Determine the (X, Y) coordinate at the center of the cell enclosing the given text.  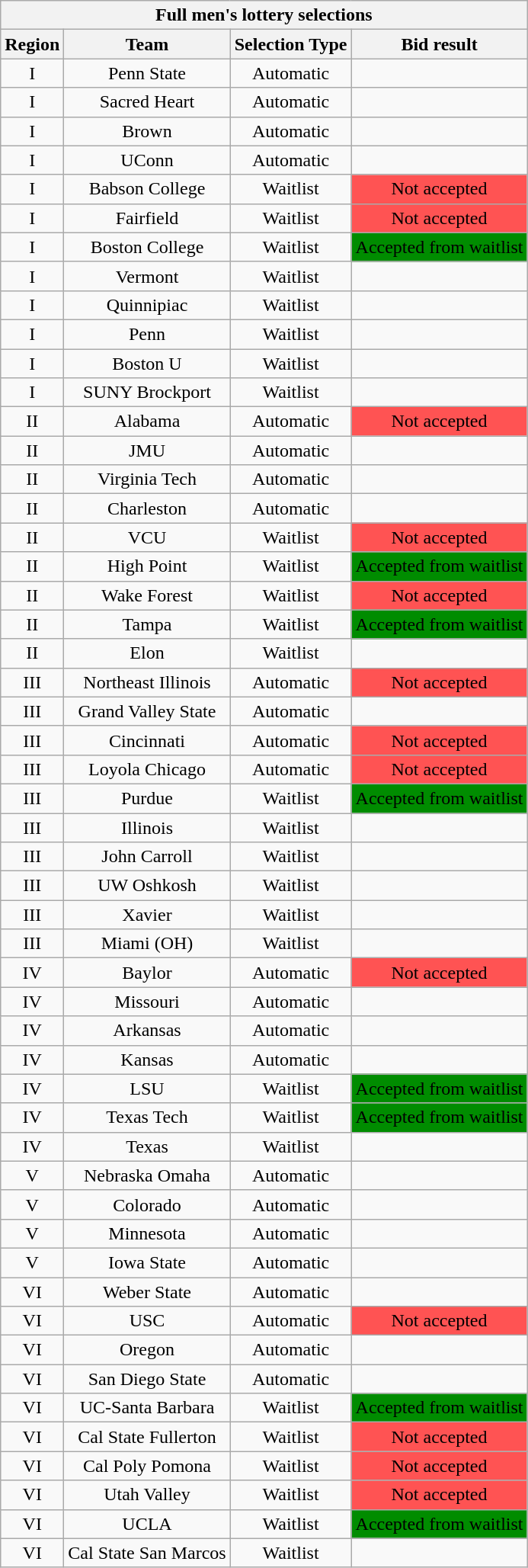
Cincinnati (147, 740)
Team (147, 44)
Miami (OH) (147, 944)
Cal State Fullerton (147, 1437)
Illinois (147, 827)
UCLA (147, 1524)
Oregon (147, 1350)
Cal State San Marcos (147, 1553)
Missouri (147, 1002)
Boston College (147, 247)
Fairfield (147, 218)
Virginia Tech (147, 479)
UW Oshkosh (147, 886)
UConn (147, 160)
Minnesota (147, 1233)
Arkansas (147, 1031)
Sacred Heart (147, 102)
SUNY Brockport (147, 393)
Purdue (147, 798)
Baylor (147, 973)
Elon (147, 653)
Northeast Illinois (147, 682)
Brown (147, 131)
Penn (147, 334)
Region (32, 44)
Colorado (147, 1204)
Babson College (147, 189)
Xavier (147, 915)
John Carroll (147, 857)
LSU (147, 1089)
Nebraska Omaha (147, 1175)
Charleston (147, 508)
Kansas (147, 1060)
High Point (147, 566)
UC-Santa Barbara (147, 1408)
Tampa (147, 624)
Vermont (147, 276)
Wake Forest (147, 595)
Bid result (439, 44)
Cal Poly Pomona (147, 1466)
Alabama (147, 422)
Boston U (147, 364)
Texas Tech (147, 1117)
Full men's lottery selections (264, 15)
VCU (147, 537)
Texas (147, 1146)
Penn State (147, 73)
Iowa State (147, 1262)
Grand Valley State (147, 711)
San Diego State (147, 1379)
Utah Valley (147, 1495)
Loyola Chicago (147, 769)
USC (147, 1321)
Weber State (147, 1292)
JMU (147, 451)
Quinnipiac (147, 305)
Selection Type (291, 44)
